Return [x, y] of the center of cell containing provided text 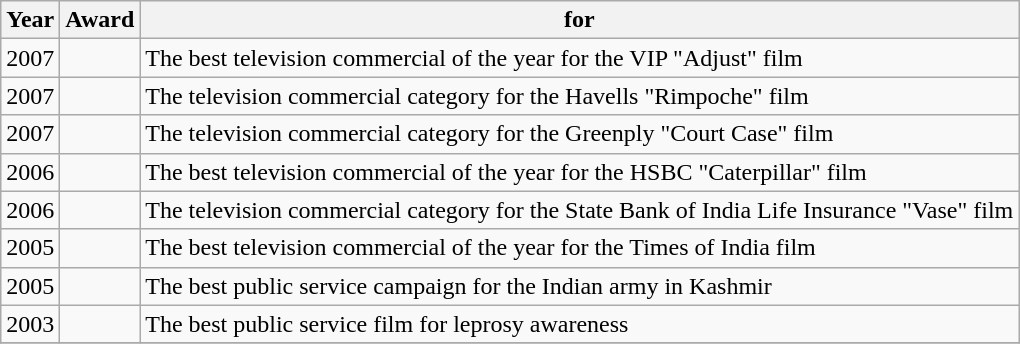
The television commercial category for the State Bank of India Life Insurance "Vase" film [580, 210]
Award [100, 20]
The best public service campaign for the Indian army in Kashmir [580, 286]
The television commercial category for the Havells "Rimpoche" film [580, 96]
The best television commercial of the year for the Times of India film [580, 248]
The best television commercial of the year for the VIP "Adjust" film [580, 58]
The best television commercial of the year for the HSBC "Caterpillar" film [580, 172]
for [580, 20]
The television commercial category for the Greenply "Court Case" film [580, 134]
2003 [30, 324]
The best public service film for leprosy awareness [580, 324]
Year [30, 20]
